Return [X, Y] of the center of cell containing provided text 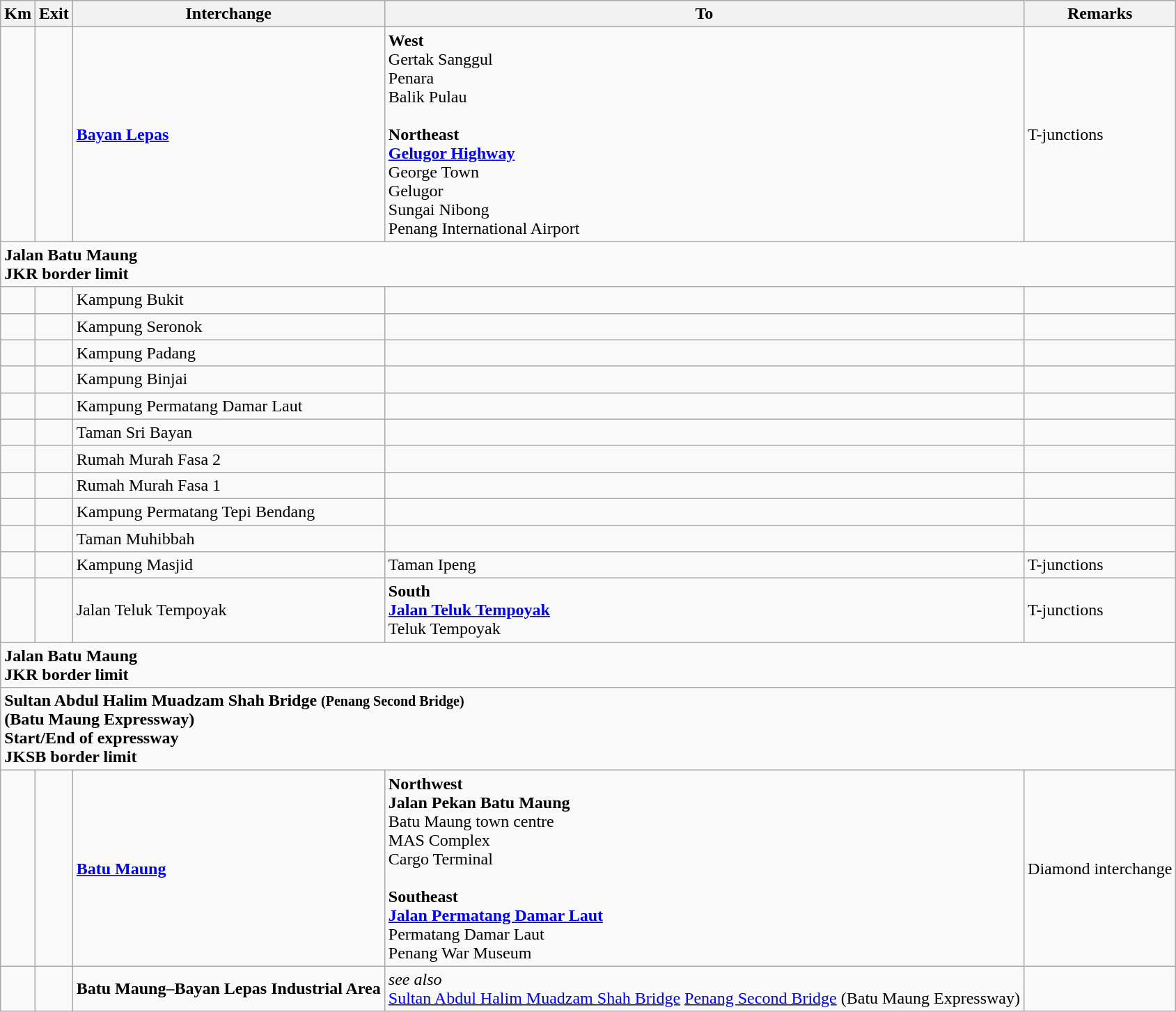
Bayan Lepas [228, 134]
Diamond interchange [1100, 869]
Km [18, 14]
Taman Ipeng [704, 565]
Taman Muhibbah [228, 538]
Kampung Binjai [228, 379]
Sultan Abdul Halim Muadzam Shah Bridge (Penang Second Bridge)(Batu Maung Expressway)Start/End of expresswayJKSB border limit [588, 729]
Kampung Seronok [228, 326]
Rumah Murah Fasa 2 [228, 459]
Interchange [228, 14]
see also Sultan Abdul Halim Muadzam Shah Bridge Penang Second Bridge (Batu Maung Expressway) [704, 988]
Batu Maung [228, 869]
Kampung Padang [228, 353]
Kampung Masjid [228, 565]
To [704, 14]
Kampung Permatang Damar Laut [228, 406]
South Jalan Teluk TempoyakTeluk Tempoyak [704, 610]
Remarks [1100, 14]
Exit [54, 14]
Jalan Teluk Tempoyak [228, 610]
Taman Sri Bayan [228, 432]
Batu Maung–Bayan Lepas Industrial Area [228, 988]
Kampung Permatang Tepi Bendang [228, 512]
Kampung Bukit [228, 300]
Rumah Murah Fasa 1 [228, 485]
West Gertak Sanggul Penara Balik PulauNortheast Gelugor HighwayGeorge TownGelugorSungai NibongPenang International Airport [704, 134]
